Search for the cell housing the specified text and yield its [X, Y] center coordinate. 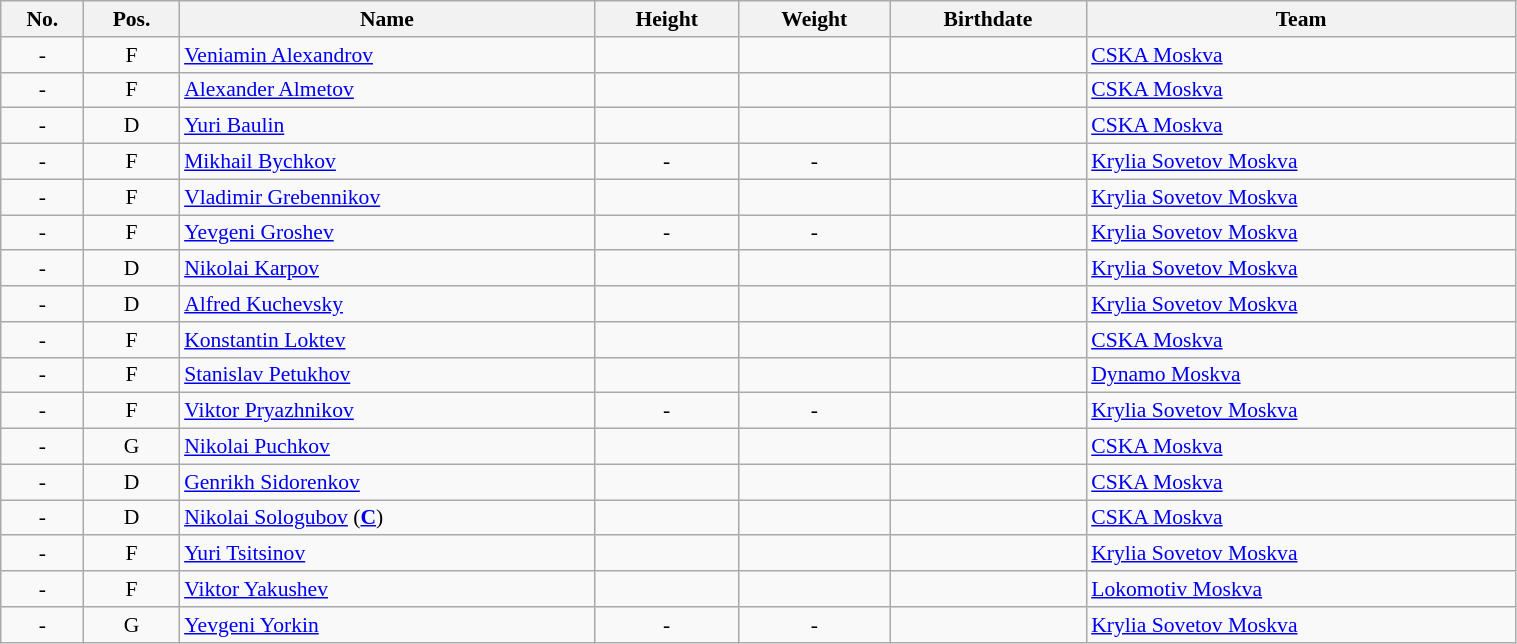
Yevgeni Groshev [387, 233]
Veniamin Alexandrov [387, 55]
No. [42, 19]
Nikolai Karpov [387, 269]
Viktor Yakushev [387, 589]
Nikolai Sologubov (C) [387, 518]
Dynamo Moskva [1301, 375]
Vladimir Grebennikov [387, 197]
Yuri Baulin [387, 126]
Genrikh Sidorenkov [387, 482]
Team [1301, 19]
Yuri Tsitsinov [387, 554]
Name [387, 19]
Viktor Pryazhnikov [387, 411]
Mikhail Bychkov [387, 162]
Yevgeni Yorkin [387, 625]
Alexander Almetov [387, 90]
Lokomotiv Moskva [1301, 589]
Birthdate [988, 19]
Konstantin Loktev [387, 340]
Nikolai Puchkov [387, 447]
Alfred Kuchevsky [387, 304]
Stanislav Petukhov [387, 375]
Weight [814, 19]
Height [667, 19]
Pos. [132, 19]
